Determine the [x, y] coordinate at the center of the cell enclosing the given text.  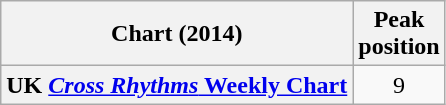
Peak position [399, 34]
Chart (2014) [177, 34]
9 [399, 85]
UK Cross Rhythms Weekly Chart [177, 85]
